Scan for the cell matching the given text and deliver its (X, Y) coordinate at center. 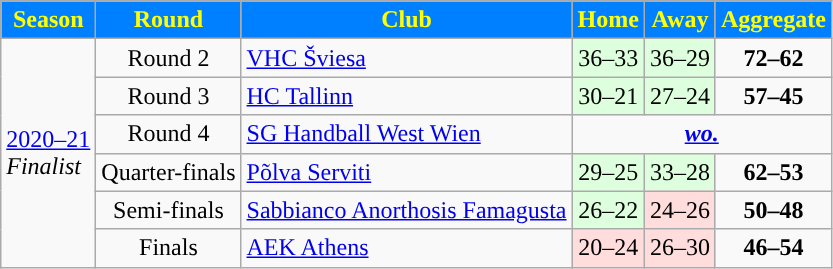
24–26 (680, 210)
Quarter-finals (168, 172)
Round 2 (168, 58)
wo. (702, 134)
46–54 (773, 248)
Club (406, 20)
Round 3 (168, 96)
29–25 (608, 172)
Away (680, 20)
20–24 (608, 248)
SG Handball West Wien (406, 134)
Season (48, 20)
Round (168, 20)
36–29 (680, 58)
AEK Athens (406, 248)
36–33 (608, 58)
2020–21 Finalist (48, 153)
VHC Šviesa (406, 58)
50–48 (773, 210)
Semi-finals (168, 210)
33–28 (680, 172)
26–30 (680, 248)
Round 4 (168, 134)
30–21 (608, 96)
62–53 (773, 172)
57–45 (773, 96)
Põlva Serviti (406, 172)
Finals (168, 248)
Aggregate (773, 20)
Home (608, 20)
HC Tallinn (406, 96)
27–24 (680, 96)
72–62 (773, 58)
26–22 (608, 210)
Sabbianco Anorthosis Famagusta (406, 210)
